Detect which cell encompasses the target text, then output its (X, Y) center coordinate. 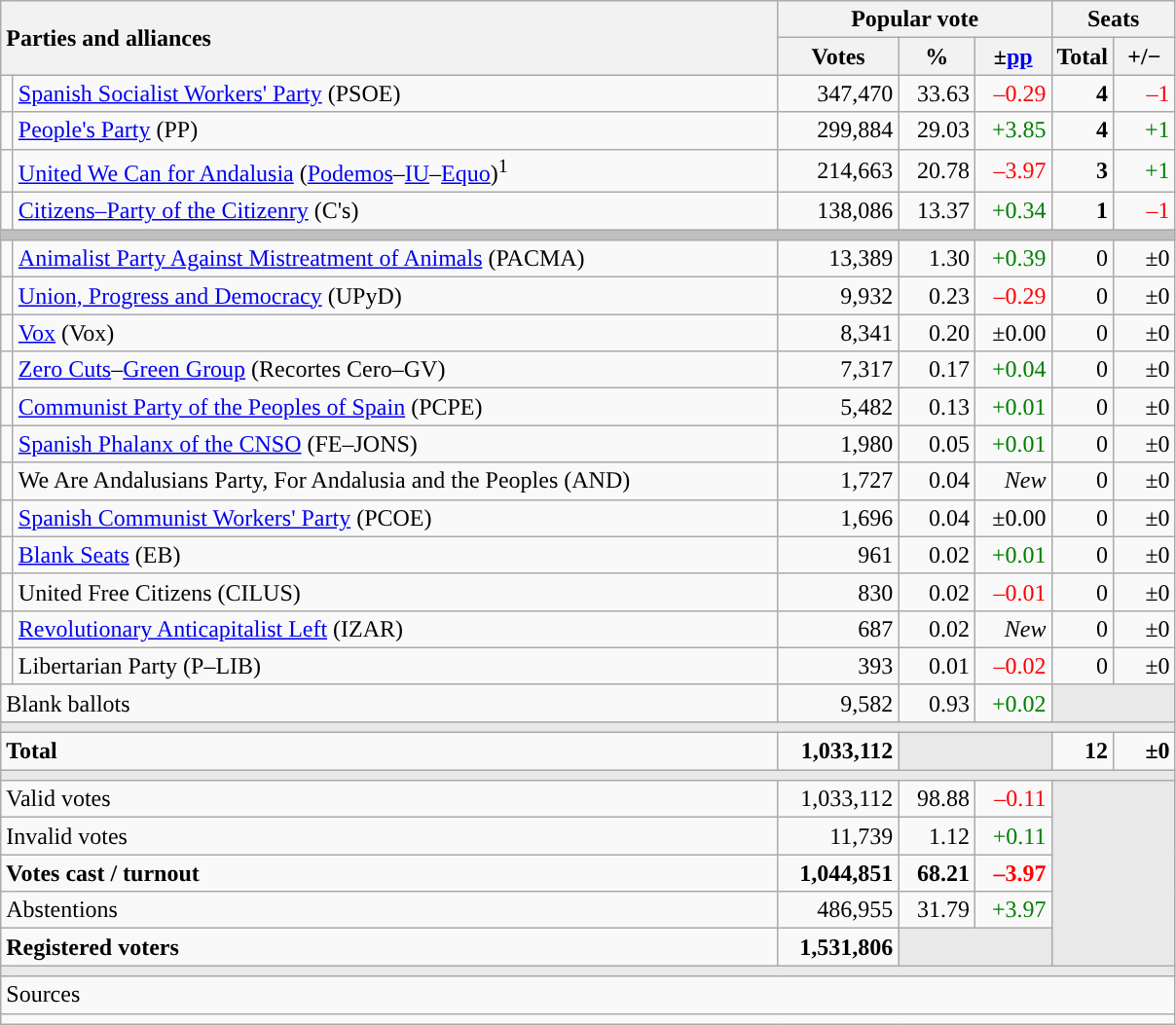
1,727 (838, 481)
33.63 (937, 93)
0.01 (937, 666)
Vox (Vox) (395, 333)
Parties and alliances (389, 38)
138,086 (838, 211)
+0.02 (1012, 703)
13.37 (937, 211)
±pp (1012, 56)
393 (838, 666)
Communist Party of the Peoples of Spain (PCPE) (395, 407)
3 (1083, 171)
29.03 (937, 130)
% (937, 56)
830 (838, 592)
Sources (588, 995)
1,980 (838, 444)
0.05 (937, 444)
+3.85 (1012, 130)
Blank Seats (EB) (395, 555)
Seats (1114, 19)
Revolutionary Anticapitalist Left (IZAR) (395, 629)
7,317 (838, 370)
961 (838, 555)
1 (1083, 211)
United Free Citizens (CILUS) (395, 592)
0.23 (937, 296)
Libertarian Party (P–LIB) (395, 666)
0.17 (937, 370)
31.79 (937, 910)
347,470 (838, 93)
1,531,806 (838, 947)
1.12 (937, 836)
+0.04 (1012, 370)
12 (1083, 751)
20.78 (937, 171)
1.30 (937, 259)
Spanish Socialist Workers' Party (PSOE) (395, 93)
9,582 (838, 703)
–0.11 (1012, 799)
Spanish Communist Workers' Party (PCOE) (395, 518)
5,482 (838, 407)
+0.39 (1012, 259)
Blank ballots (389, 703)
Union, Progress and Democracy (UPyD) (395, 296)
Popular vote (915, 19)
United We Can for Andalusia (Podemos–IU–Equo)1 (395, 171)
Invalid votes (389, 836)
–0.02 (1012, 666)
687 (838, 629)
+0.34 (1012, 211)
Abstentions (389, 910)
214,663 (838, 171)
9,932 (838, 296)
+/− (1145, 56)
We Are Andalusians Party, For Andalusia and the Peoples (AND) (395, 481)
+3.97 (1012, 910)
Citizens–Party of the Citizenry (C's) (395, 211)
–0.01 (1012, 592)
+0.11 (1012, 836)
0.20 (937, 333)
Valid votes (389, 799)
Animalist Party Against Mistreatment of Animals (PACMA) (395, 259)
Votes cast / turnout (389, 873)
Zero Cuts–Green Group (Recortes Cero–GV) (395, 370)
98.88 (937, 799)
People's Party (PP) (395, 130)
68.21 (937, 873)
0.13 (937, 407)
11,739 (838, 836)
1,696 (838, 518)
13,389 (838, 259)
8,341 (838, 333)
Registered voters (389, 947)
1,044,851 (838, 873)
486,955 (838, 910)
299,884 (838, 130)
0.93 (937, 703)
Spanish Phalanx of the CNSO (FE–JONS) (395, 444)
Votes (838, 56)
